Determine the [X, Y] coordinate at the center of the cell enclosing the given text.  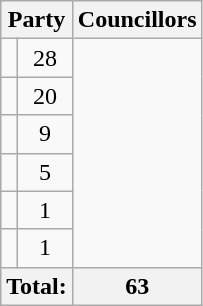
63 [137, 286]
5 [45, 172]
28 [45, 58]
9 [45, 134]
Party [37, 20]
Total: [37, 286]
20 [45, 96]
Councillors [137, 20]
